Output the (x, y) coordinate of the center of the cell containing the given text.  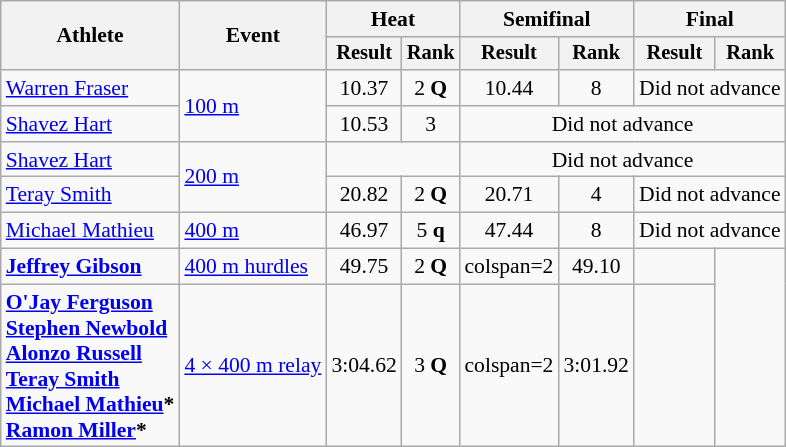
49.10 (596, 267)
200 m (252, 178)
Michael Mathieu (90, 231)
400 m (252, 231)
3 Q (431, 366)
Teray Smith (90, 195)
Athlete (90, 36)
Event (252, 36)
46.97 (364, 231)
Final (710, 19)
5 q (431, 231)
20.82 (364, 195)
10.37 (364, 88)
Heat (392, 19)
Jeffrey Gibson (90, 267)
4 × 400 m relay (252, 366)
3:01.92 (596, 366)
3 (431, 124)
10.53 (364, 124)
Semifinal (546, 19)
20.71 (508, 195)
Warren Fraser (90, 88)
47.44 (508, 231)
49.75 (364, 267)
10.44 (508, 88)
3:04.62 (364, 366)
400 m hurdles (252, 267)
O'Jay FergusonStephen NewboldAlonzo RussellTeray SmithMichael Mathieu*Ramon Miller* (90, 366)
100 m (252, 106)
4 (596, 195)
